Detect which cell encompasses the target text, then output its (x, y) center coordinate. 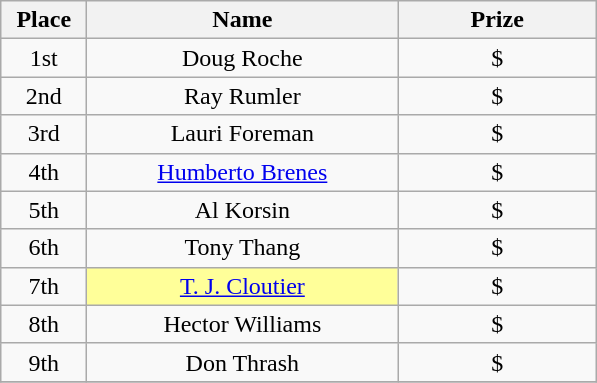
6th (44, 248)
Don Thrash (242, 362)
Name (242, 20)
Al Korsin (242, 210)
1st (44, 58)
Doug Roche (242, 58)
Ray Rumler (242, 96)
Place (44, 20)
T. J. Cloutier (242, 286)
7th (44, 286)
2nd (44, 96)
3rd (44, 134)
8th (44, 324)
5th (44, 210)
Humberto Brenes (242, 172)
9th (44, 362)
Lauri Foreman (242, 134)
4th (44, 172)
Prize (498, 20)
Hector Williams (242, 324)
Tony Thang (242, 248)
